For the text-containing cell, return its midpoint in [X, Y] coordinate format. 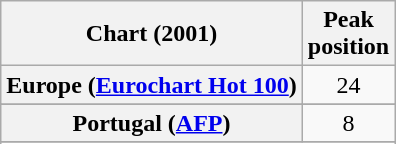
8 [348, 123]
Peakposition [348, 34]
Portugal (AFP) [152, 123]
Europe (Eurochart Hot 100) [152, 85]
Chart (2001) [152, 34]
24 [348, 85]
